Detect which cell encompasses the target text, then output its (X, Y) center coordinate. 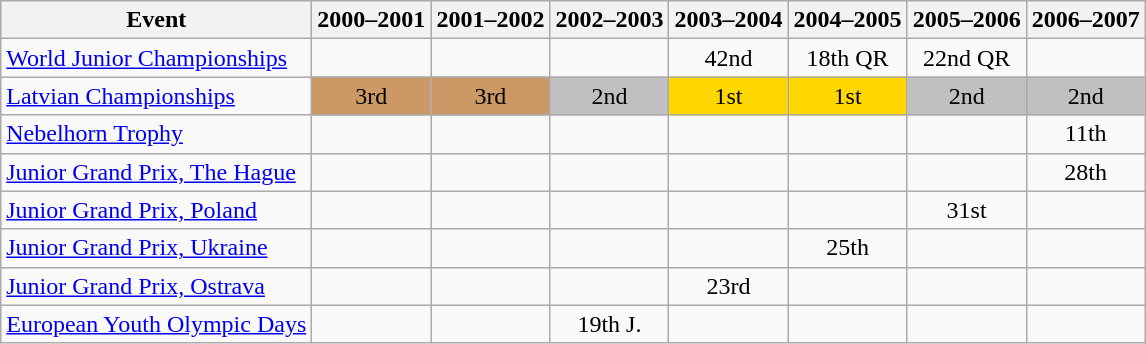
Junior Grand Prix, The Hague (156, 172)
World Junior Championships (156, 58)
18th QR (848, 58)
22nd QR (966, 58)
Latvian Championships (156, 96)
Junior Grand Prix, Ostrava (156, 286)
19th J. (610, 324)
2006–2007 (1086, 20)
28th (1086, 172)
2004–2005 (848, 20)
42nd (728, 58)
2002–2003 (610, 20)
2001–2002 (490, 20)
25th (848, 248)
European Youth Olympic Days (156, 324)
23rd (728, 286)
11th (1086, 134)
2003–2004 (728, 20)
Junior Grand Prix, Ukraine (156, 248)
2000–2001 (372, 20)
2005–2006 (966, 20)
31st (966, 210)
Event (156, 20)
Junior Grand Prix, Poland (156, 210)
Nebelhorn Trophy (156, 134)
